Return (X, Y) of the center of cell containing provided text 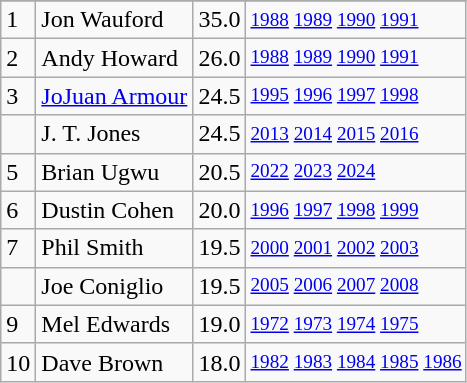
Joe Coniglio (114, 286)
Dave Brown (114, 362)
2022 2023 2024 (356, 172)
9 (18, 324)
2013 2014 2015 2016 (356, 134)
2000 2001 2002 2003 (356, 248)
1996 1997 1998 1999 (356, 210)
Phil Smith (114, 248)
35.0 (220, 20)
5 (18, 172)
20.5 (220, 172)
3 (18, 96)
18.0 (220, 362)
26.0 (220, 58)
2 (18, 58)
Brian Ugwu (114, 172)
19.0 (220, 324)
1982 1983 1984 1985 1986 (356, 362)
1 (18, 20)
10 (18, 362)
Dustin Cohen (114, 210)
7 (18, 248)
2005 2006 2007 2008 (356, 286)
J. T. Jones (114, 134)
Andy Howard (114, 58)
Jon Wauford (114, 20)
Mel Edwards (114, 324)
JoJuan Armour (114, 96)
1972 1973 1974 1975 (356, 324)
1995 1996 1997 1998 (356, 96)
6 (18, 210)
20.0 (220, 210)
